From the cell containing the given text, extract its center point as [x, y] coordinate. 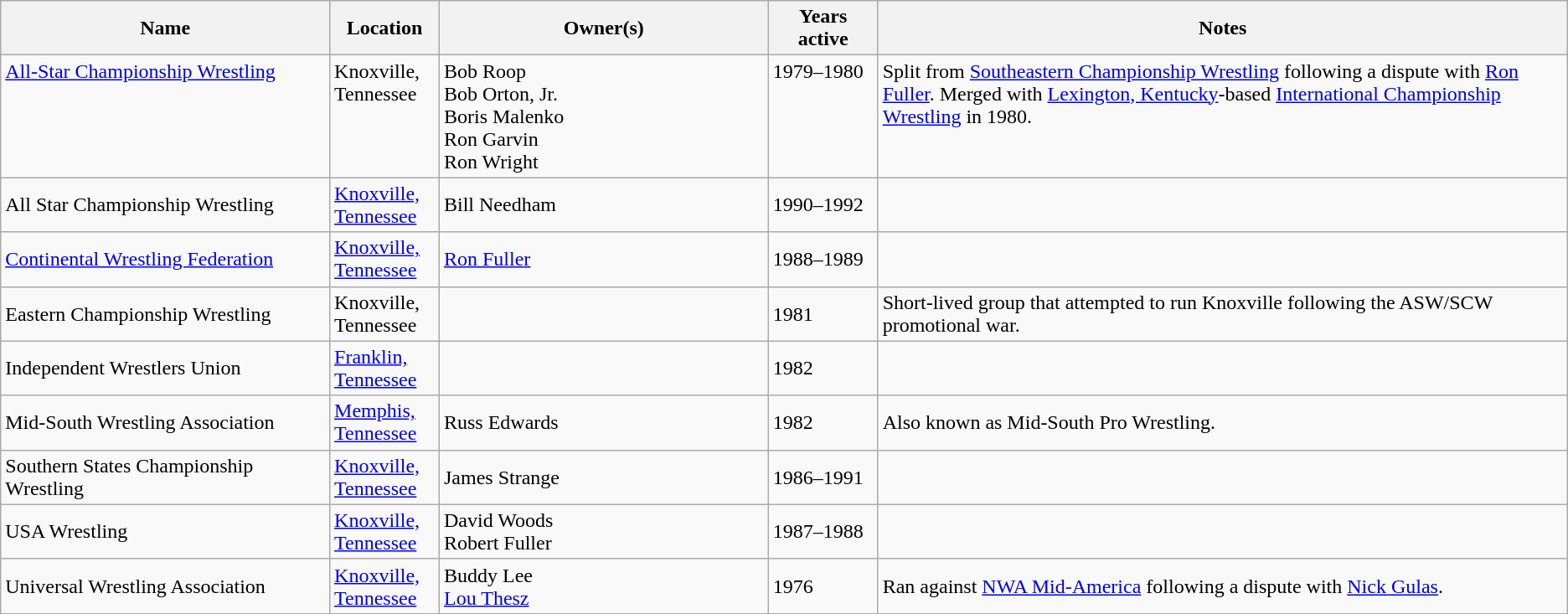
Buddy LeeLou Thesz [603, 586]
1990–1992 [823, 204]
Owner(s) [603, 28]
USA Wrestling [166, 531]
1987–1988 [823, 531]
James Strange [603, 477]
1981 [823, 313]
David WoodsRobert Fuller [603, 531]
All Star Championship Wrestling [166, 204]
1986–1991 [823, 477]
Franklin, Tennessee [385, 369]
Ran against NWA Mid-America following a dispute with Nick Gulas. [1223, 586]
Name [166, 28]
1976 [823, 586]
Universal Wrestling Association [166, 586]
Bill Needham [603, 204]
Independent Wrestlers Union [166, 369]
Also known as Mid-South Pro Wrestling. [1223, 422]
1979–1980 [823, 116]
Bob RoopBob Orton, Jr.Boris MalenkoRon GarvinRon Wright [603, 116]
All-Star Championship Wrestling [166, 116]
Eastern Championship Wrestling [166, 313]
Years active [823, 28]
Memphis, Tennessee [385, 422]
Ron Fuller [603, 260]
Short-lived group that attempted to run Knoxville following the ASW/SCW promotional war. [1223, 313]
Notes [1223, 28]
Continental Wrestling Federation [166, 260]
Southern States Championship Wrestling [166, 477]
1988–1989 [823, 260]
Mid-South Wrestling Association [166, 422]
Russ Edwards [603, 422]
Location [385, 28]
